Provide the (X, Y) coordinate of the cell's center where the given text is located.  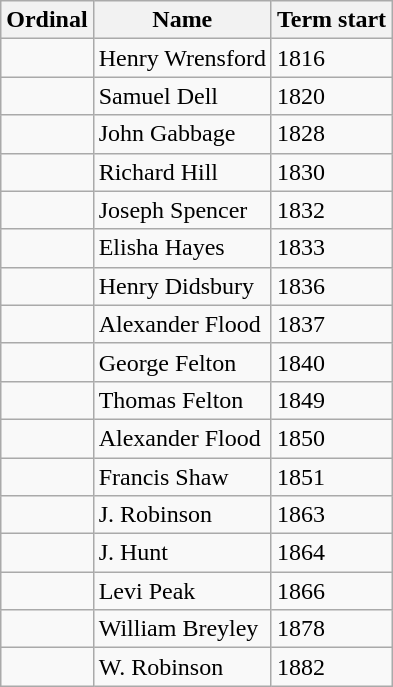
1866 (331, 591)
Term start (331, 20)
W. Robinson (182, 667)
1836 (331, 286)
1816 (331, 58)
1849 (331, 400)
1864 (331, 553)
1832 (331, 210)
1878 (331, 629)
1840 (331, 362)
J. Hunt (182, 553)
William Breyley (182, 629)
1820 (331, 96)
1828 (331, 134)
J. Robinson (182, 515)
1850 (331, 438)
1830 (331, 172)
Joseph Spencer (182, 210)
1882 (331, 667)
1837 (331, 324)
John Gabbage (182, 134)
Elisha Hayes (182, 248)
Henry Wrensford (182, 58)
1851 (331, 477)
Thomas Felton (182, 400)
Ordinal (47, 20)
1833 (331, 248)
Samuel Dell (182, 96)
Henry Didsbury (182, 286)
Richard Hill (182, 172)
Name (182, 20)
Levi Peak (182, 591)
1863 (331, 515)
Francis Shaw (182, 477)
George Felton (182, 362)
